Return the [x, y] coordinate for the center point of the cell that contains the specified text.  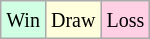
Loss [126, 20]
Draw [72, 20]
Win [24, 20]
